For the text-containing cell, return its midpoint in [X, Y] coordinate format. 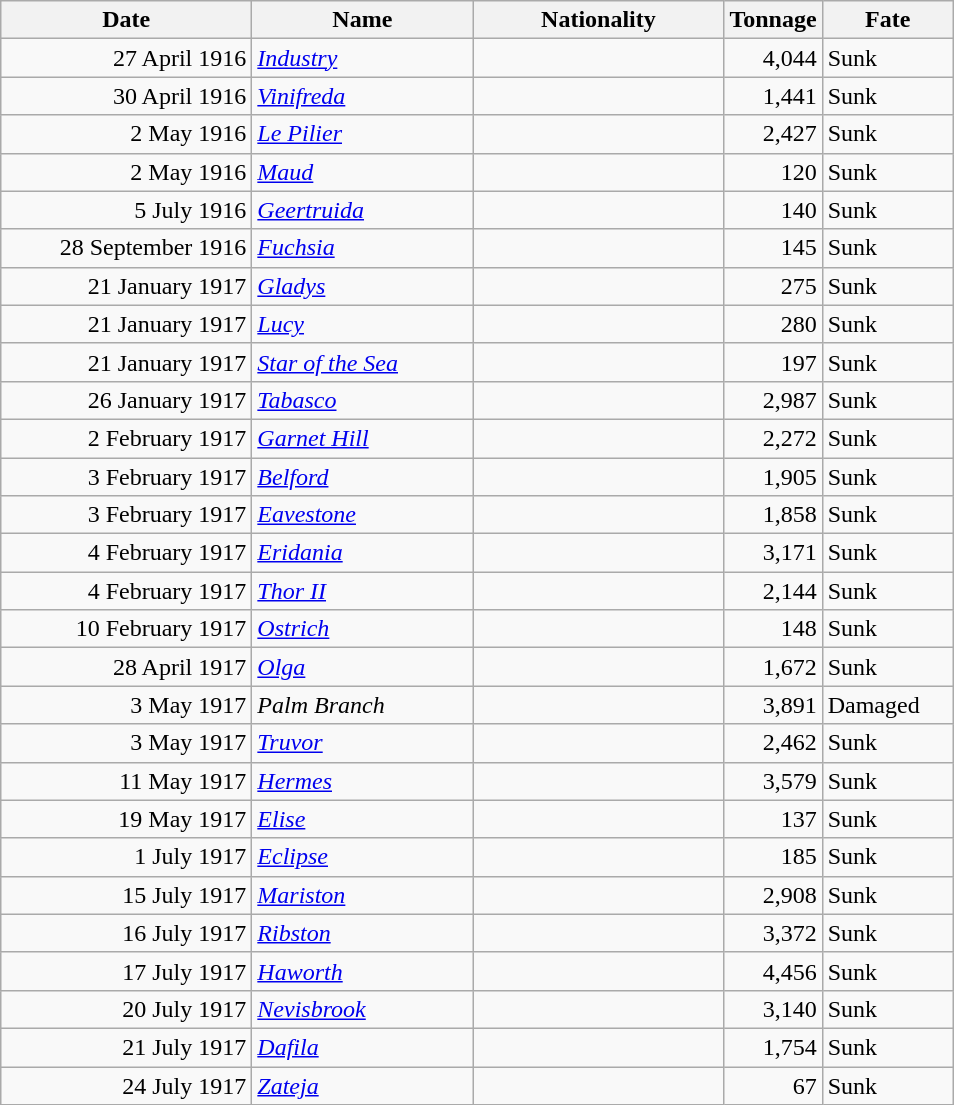
Dafila [362, 1047]
Thor II [362, 591]
Nationality [598, 20]
16 July 1917 [126, 933]
26 January 1917 [126, 400]
Tabasco [362, 400]
Industry [362, 58]
21 July 1917 [126, 1047]
Eridania [362, 553]
Garnet Hill [362, 438]
Mariston [362, 895]
Geertruida [362, 210]
185 [773, 857]
2,462 [773, 743]
Maud [362, 172]
Star of the Sea [362, 362]
Haworth [362, 971]
1,672 [773, 667]
140 [773, 210]
Elise [362, 819]
15 July 1917 [126, 895]
Vinifreda [362, 96]
Date [126, 20]
Eavestone [362, 515]
Nevisbrook [362, 1009]
3,140 [773, 1009]
197 [773, 362]
Palm Branch [362, 705]
Tonnage [773, 20]
4,456 [773, 971]
2,987 [773, 400]
27 April 1916 [126, 58]
280 [773, 324]
120 [773, 172]
1,905 [773, 477]
1,858 [773, 515]
28 September 1916 [126, 248]
2,427 [773, 134]
Eclipse [362, 857]
28 April 1917 [126, 667]
2 February 1917 [126, 438]
Fuchsia [362, 248]
Gladys [362, 286]
2,144 [773, 591]
Belford [362, 477]
1 July 1917 [126, 857]
1,754 [773, 1047]
5 July 1916 [126, 210]
20 July 1917 [126, 1009]
Fate [888, 20]
Zateja [362, 1085]
67 [773, 1085]
19 May 1917 [126, 819]
Damaged [888, 705]
24 July 1917 [126, 1085]
2,272 [773, 438]
17 July 1917 [126, 971]
Name [362, 20]
Ribston [362, 933]
4,044 [773, 58]
3,579 [773, 781]
3,891 [773, 705]
275 [773, 286]
Olga [362, 667]
30 April 1916 [126, 96]
Lucy [362, 324]
Le Pilier [362, 134]
10 February 1917 [126, 629]
2,908 [773, 895]
Hermes [362, 781]
11 May 1917 [126, 781]
137 [773, 819]
145 [773, 248]
3,372 [773, 933]
Truvor [362, 743]
1,441 [773, 96]
3,171 [773, 553]
Ostrich [362, 629]
148 [773, 629]
